Extract the [X, Y] coordinate from the center of the cell holding the provided text.  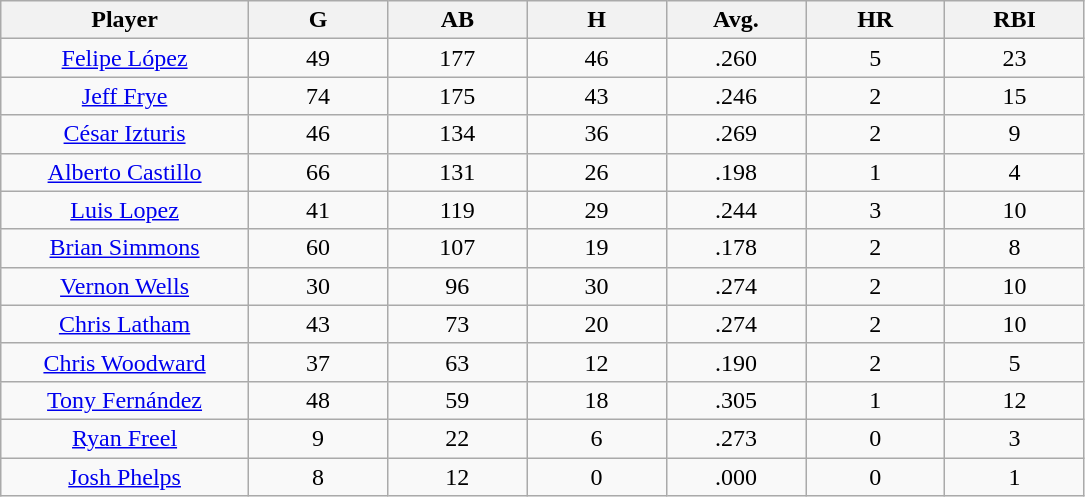
Tony Fernández [125, 400]
Player [125, 20]
G [318, 20]
60 [318, 248]
74 [318, 96]
Brian Simmons [125, 248]
22 [458, 438]
Avg. [736, 20]
.190 [736, 362]
6 [596, 438]
41 [318, 210]
.000 [736, 477]
131 [458, 172]
73 [458, 324]
Vernon Wells [125, 286]
Chris Woodward [125, 362]
66 [318, 172]
4 [1014, 172]
134 [458, 134]
Luis Lopez [125, 210]
AB [458, 20]
.198 [736, 172]
20 [596, 324]
Jeff Frye [125, 96]
59 [458, 400]
29 [596, 210]
119 [458, 210]
.305 [736, 400]
.260 [736, 58]
19 [596, 248]
107 [458, 248]
48 [318, 400]
Ryan Freel [125, 438]
.273 [736, 438]
.246 [736, 96]
175 [458, 96]
Chris Latham [125, 324]
15 [1014, 96]
.244 [736, 210]
.178 [736, 248]
49 [318, 58]
177 [458, 58]
Josh Phelps [125, 477]
36 [596, 134]
18 [596, 400]
Alberto Castillo [125, 172]
96 [458, 286]
26 [596, 172]
HR [876, 20]
H [596, 20]
63 [458, 362]
RBI [1014, 20]
César Izturis [125, 134]
.269 [736, 134]
Felipe López [125, 58]
23 [1014, 58]
37 [318, 362]
